Return the (X, Y) coordinate for the center point of the cell that contains the specified text.  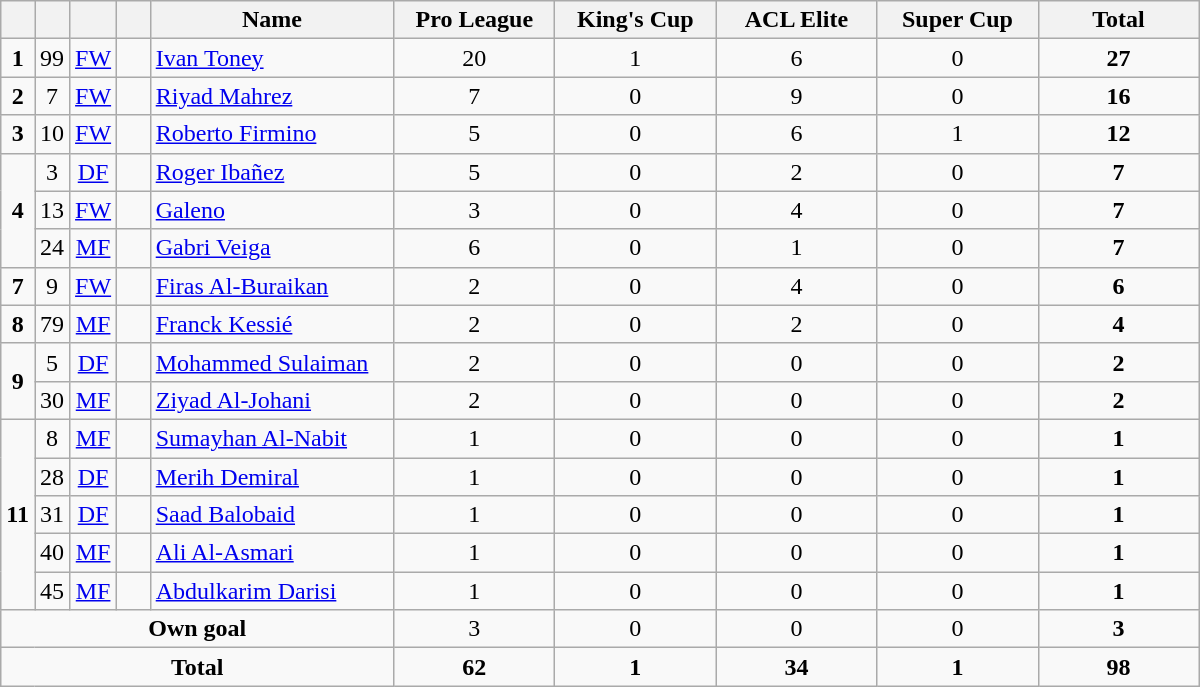
98 (1118, 667)
Ziyad Al-Johani (272, 400)
Galeno (272, 210)
Own goal (198, 629)
34 (796, 667)
40 (52, 553)
31 (52, 515)
Mohammed Sulaiman (272, 362)
Abdulkarim Darisi (272, 591)
12 (1118, 134)
King's Cup (636, 20)
28 (52, 477)
62 (474, 667)
Saad Balobaid (272, 515)
79 (52, 324)
Merih Demiral (272, 477)
Franck Kessié (272, 324)
16 (1118, 96)
30 (52, 400)
Gabri Veiga (272, 248)
20 (474, 58)
Pro League (474, 20)
Name (272, 20)
Sumayhan Al-Nabit (272, 438)
24 (52, 248)
Super Cup (958, 20)
Ivan Toney (272, 58)
Firas Al-Buraikan (272, 286)
Roger Ibañez (272, 172)
45 (52, 591)
10 (52, 134)
99 (52, 58)
27 (1118, 58)
11 (18, 514)
Roberto Firmino (272, 134)
ACL Elite (796, 20)
Riyad Mahrez (272, 96)
Ali Al-Asmari (272, 553)
13 (52, 210)
